Detect which cell encompasses the target text, then output its (x, y) center coordinate. 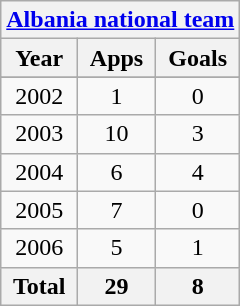
2006 (40, 248)
5 (117, 248)
Goals (197, 58)
8 (197, 286)
2003 (40, 134)
7 (117, 210)
10 (117, 134)
Year (40, 58)
Albania national team (120, 20)
Total (40, 286)
4 (197, 172)
Apps (117, 58)
3 (197, 134)
2002 (40, 96)
2005 (40, 210)
2004 (40, 172)
29 (117, 286)
6 (117, 172)
